Pinpoint the cell where the given text exists, returning its [x, y] midpoint coordinate. 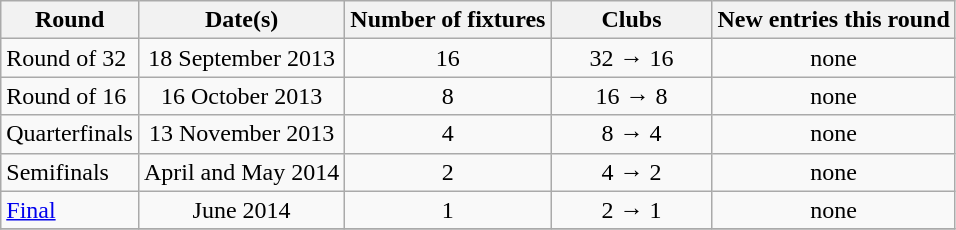
Semifinals [70, 172]
4 [448, 134]
Round of 32 [70, 58]
Date(s) [241, 20]
13 November 2013 [241, 134]
2 [448, 172]
Clubs [632, 20]
8 → 4 [632, 134]
April and May 2014 [241, 172]
Final [70, 210]
32 → 16 [632, 58]
Quarterfinals [70, 134]
16 [448, 58]
8 [448, 96]
Round of 16 [70, 96]
Number of fixtures [448, 20]
June 2014 [241, 210]
18 September 2013 [241, 58]
Round [70, 20]
16 → 8 [632, 96]
16 October 2013 [241, 96]
New entries this round [834, 20]
2 → 1 [632, 210]
4 → 2 [632, 172]
1 [448, 210]
